Return (X, Y) of the center of cell containing provided text 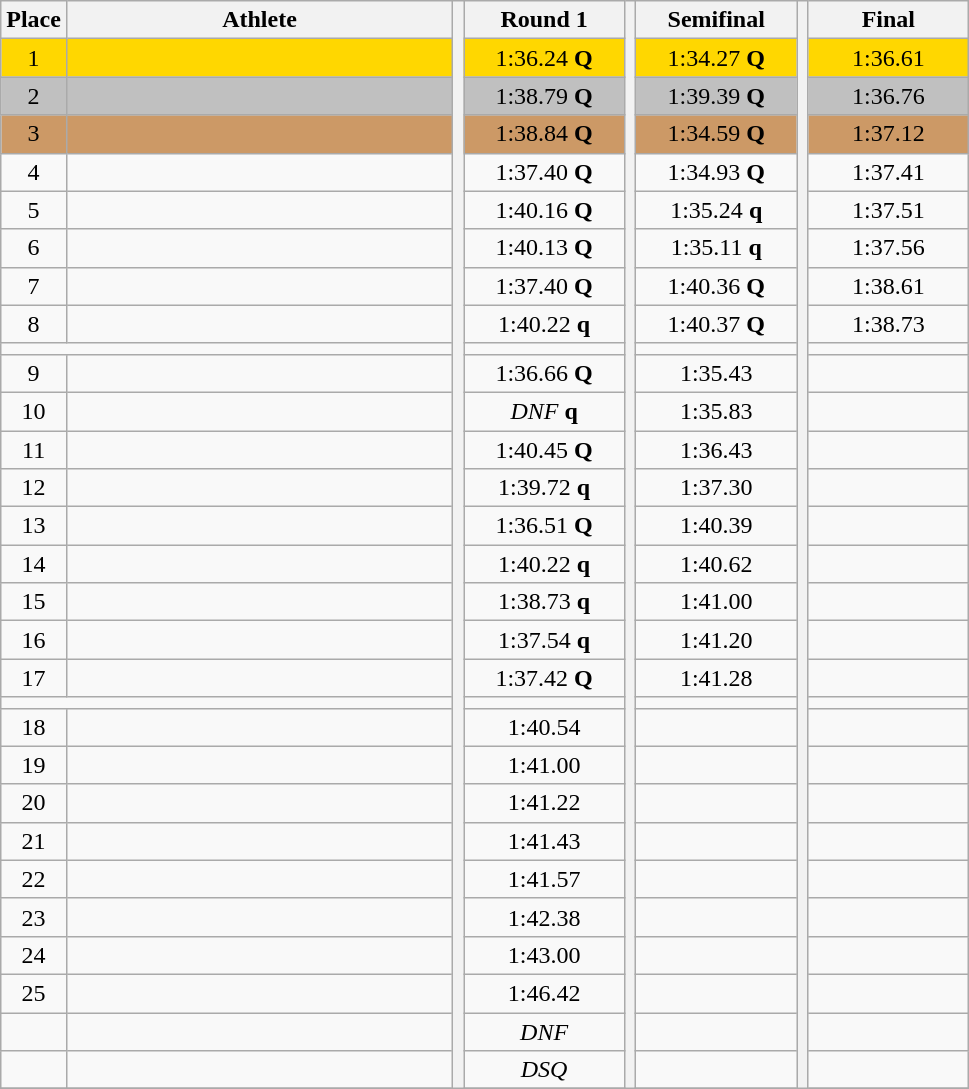
1:35.43 (716, 373)
1:36.66 Q (544, 373)
1:41.57 (544, 879)
10 (34, 411)
1:37.12 (888, 134)
2 (34, 96)
19 (34, 765)
1:40.16 Q (544, 210)
25 (34, 993)
DNF (544, 1031)
1:43.00 (544, 955)
1:36.24 Q (544, 58)
24 (34, 955)
Semifinal (716, 20)
1:40.62 (716, 564)
3 (34, 134)
1:40.36 Q (716, 286)
1:37.56 (888, 248)
1:40.45 Q (544, 449)
Place (34, 20)
12 (34, 488)
1:38.61 (888, 286)
7 (34, 286)
13 (34, 526)
17 (34, 678)
8 (34, 324)
21 (34, 841)
1:36.51 Q (544, 526)
1:39.39 Q (716, 96)
1:38.84 Q (544, 134)
DNF q (544, 411)
1:39.72 q (544, 488)
23 (34, 917)
1:40.13 Q (544, 248)
1:37.42 Q (544, 678)
1:34.93 Q (716, 172)
Final (888, 20)
1:36.61 (888, 58)
1:40.37 Q (716, 324)
1:36.43 (716, 449)
16 (34, 640)
Athlete (259, 20)
18 (34, 727)
1:41.43 (544, 841)
1:41.22 (544, 803)
22 (34, 879)
1:34.59 Q (716, 134)
1:35.24 q (716, 210)
1:41.20 (716, 640)
1:37.30 (716, 488)
1:38.79 Q (544, 96)
1:37.51 (888, 210)
1:37.54 q (544, 640)
DSQ (544, 1070)
1:34.27 Q (716, 58)
4 (34, 172)
1:46.42 (544, 993)
1:35.11 q (716, 248)
5 (34, 210)
1:35.83 (716, 411)
14 (34, 564)
1:41.28 (716, 678)
1:38.73 (888, 324)
11 (34, 449)
20 (34, 803)
1:36.76 (888, 96)
1:40.39 (716, 526)
1 (34, 58)
1:40.54 (544, 727)
Round 1 (544, 20)
1:37.41 (888, 172)
1:38.73 q (544, 602)
9 (34, 373)
1:42.38 (544, 917)
15 (34, 602)
6 (34, 248)
